Detect which cell encompasses the target text, then output its [x, y] center coordinate. 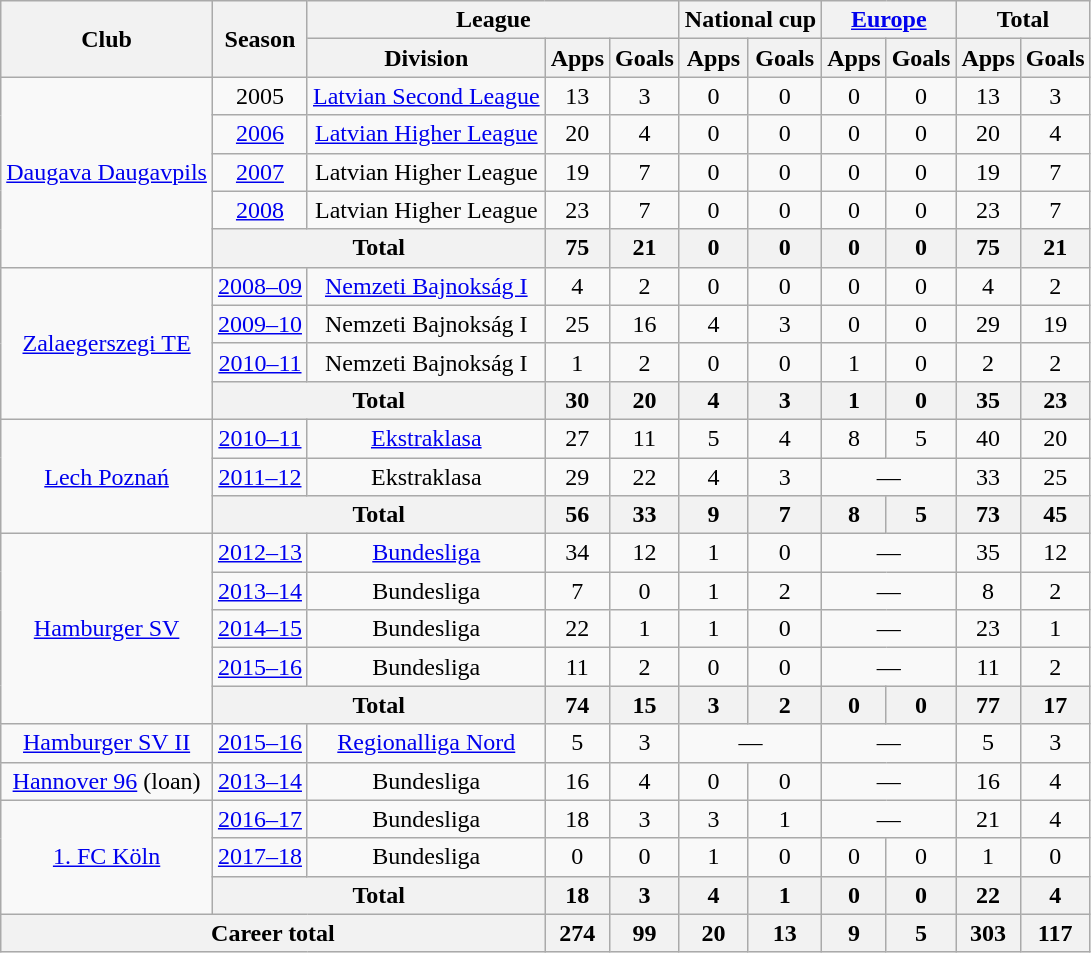
1. FC Köln [107, 857]
National cup [750, 20]
2008–09 [260, 286]
2016–17 [260, 819]
Season [260, 39]
2009–10 [260, 324]
73 [988, 515]
74 [577, 705]
40 [988, 438]
2008 [260, 210]
Club [107, 39]
Hamburger SV II [107, 743]
30 [577, 400]
Lech Poznań [107, 476]
99 [645, 933]
2011–12 [260, 477]
2007 [260, 172]
Europe [889, 20]
2006 [260, 134]
Latvian Second League [426, 96]
Hamburger SV [107, 629]
2005 [260, 96]
League [493, 20]
15 [645, 705]
34 [577, 553]
303 [988, 933]
117 [1055, 933]
45 [1055, 515]
Daugava Daugavpils [107, 172]
17 [1055, 705]
Regionalliga Nord [426, 743]
27 [577, 438]
Zalaegerszegi TE [107, 343]
Career total [273, 933]
Hannover 96 (loan) [107, 781]
56 [577, 515]
2014–15 [260, 629]
77 [988, 705]
2017–18 [260, 857]
Division [426, 58]
2012–13 [260, 553]
274 [577, 933]
